For the text-containing cell, return its midpoint in (x, y) coordinate format. 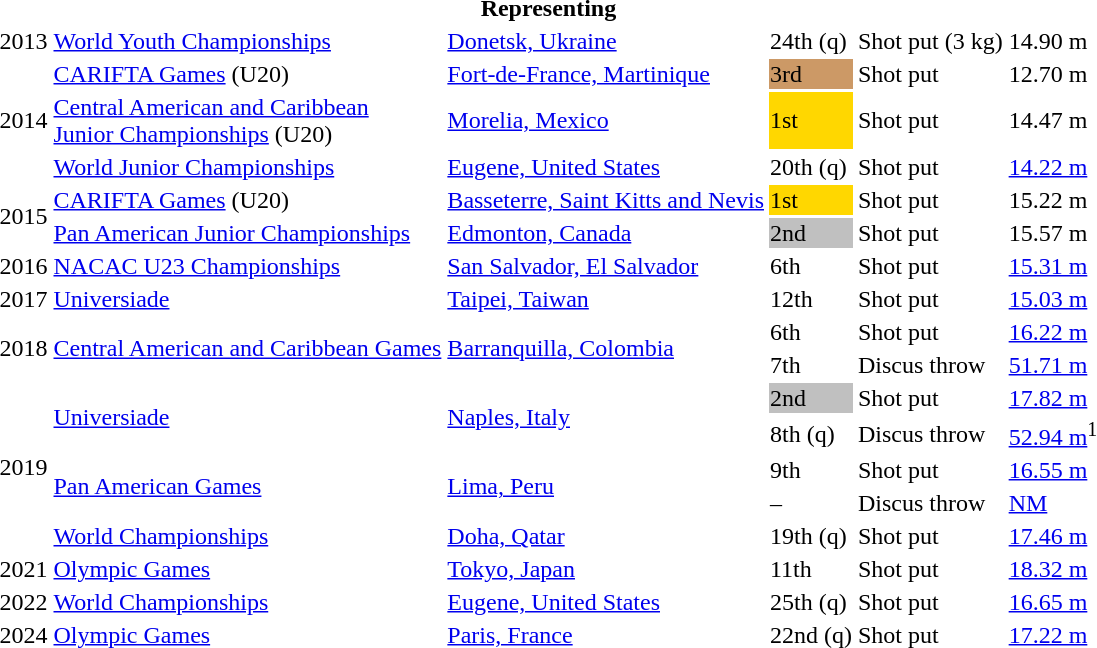
7th (810, 365)
Taipei, Taiwan (606, 299)
Pan American Games (248, 486)
9th (810, 470)
NACAC U23 Championships (248, 266)
12th (810, 299)
Shot put (3 kg) (930, 41)
Central American and Caribbean Games (248, 348)
24th (q) (810, 41)
Basseterre, Saint Kitts and Nevis (606, 200)
Edmonton, Canada (606, 233)
Olympic Games (248, 569)
8th (q) (810, 434)
Morelia, Mexico (606, 120)
World Junior Championships (248, 167)
Lima, Peru (606, 486)
Barranquilla, Colombia (606, 348)
25th (q) (810, 602)
19th (q) (810, 536)
Central American and CaribbeanJunior Championships (U20) (248, 120)
3rd (810, 74)
Fort-de-France, Martinique (606, 74)
Tokyo, Japan (606, 569)
– (810, 503)
San Salvador, El Salvador (606, 266)
World Youth Championships (248, 41)
Naples, Italy (606, 418)
11th (810, 569)
Doha, Qatar (606, 536)
Donetsk, Ukraine (606, 41)
20th (q) (810, 167)
Pan American Junior Championships (248, 233)
